Detect which cell encompasses the target text, then output its (x, y) center coordinate. 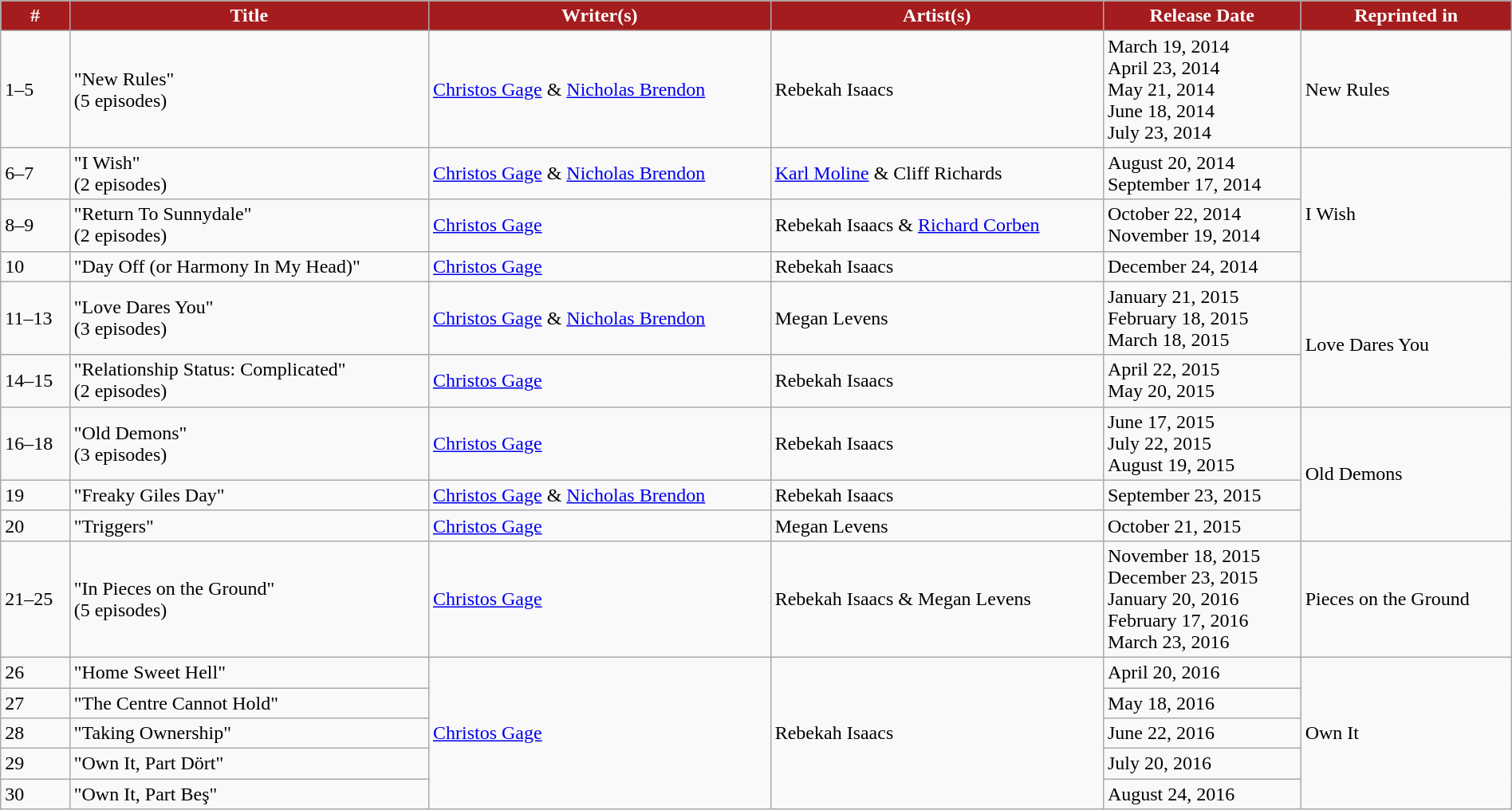
26 (35, 672)
21–25 (35, 599)
8–9 (35, 225)
"Taking Ownership" (249, 733)
March 19, 2014April 23, 2014May 21, 2014June 18, 2014July 23, 2014 (1202, 89)
16–18 (35, 443)
"The Centre Cannot Hold" (249, 702)
Title (249, 16)
Pieces on the Ground (1406, 599)
"Love Dares You"(3 episodes) (249, 318)
June 17, 2015July 22, 2015August 19, 2015 (1202, 443)
"Return To Sunnydale"(2 episodes) (249, 225)
Karl Moline & Cliff Richards (936, 174)
October 22, 2014November 19, 2014 (1202, 225)
Writer(s) (600, 16)
Reprinted in (1406, 16)
11–13 (35, 318)
August 24, 2016 (1202, 794)
"I Wish"(2 episodes) (249, 174)
27 (35, 702)
Old Demons (1406, 474)
10 (35, 266)
August 20, 2014September 17, 2014 (1202, 174)
20 (35, 525)
May 18, 2016 (1202, 702)
Rebekah Isaacs & Richard Corben (936, 225)
April 20, 2016 (1202, 672)
"New Rules"(5 episodes) (249, 89)
New Rules (1406, 89)
January 21, 2015February 18, 2015March 18, 2015 (1202, 318)
I Wish (1406, 214)
"Freaky Giles Day" (249, 495)
"Own It, Part Dört" (249, 764)
Release Date (1202, 16)
28 (35, 733)
November 18, 2015December 23, 2015January 20, 2016February 17, 2016March 23, 2016 (1202, 599)
June 22, 2016 (1202, 733)
6–7 (35, 174)
"Triggers" (249, 525)
1–5 (35, 89)
"Old Demons"(3 episodes) (249, 443)
"In Pieces on the Ground"(5 episodes) (249, 599)
April 22, 2015May 20, 2015 (1202, 381)
19 (35, 495)
Love Dares You (1406, 344)
# (35, 16)
December 24, 2014 (1202, 266)
October 21, 2015 (1202, 525)
"Relationship Status: Complicated"(2 episodes) (249, 381)
July 20, 2016 (1202, 764)
Own It (1406, 733)
"Day Off (or Harmony In My Head)" (249, 266)
"Own It, Part Beş" (249, 794)
September 23, 2015 (1202, 495)
"Home Sweet Hell" (249, 672)
29 (35, 764)
Rebekah Isaacs & Megan Levens (936, 599)
30 (35, 794)
Artist(s) (936, 16)
14–15 (35, 381)
